Scan for the cell matching the given text and deliver its [x, y] coordinate at center. 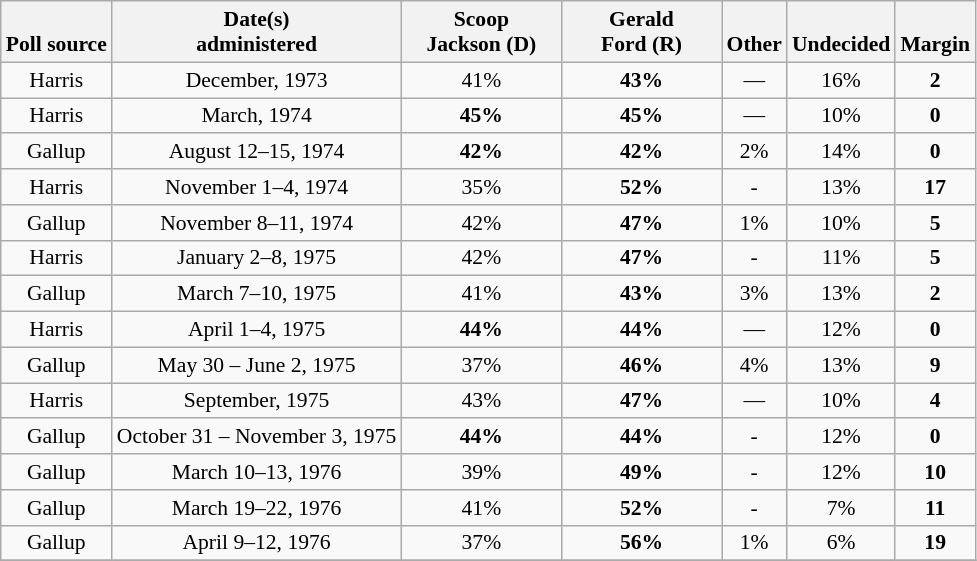
49% [641, 472]
Undecided [841, 32]
Other [754, 32]
10 [935, 472]
September, 1975 [257, 401]
11% [841, 258]
7% [841, 508]
April 9–12, 1976 [257, 543]
4% [754, 365]
Margin [935, 32]
11 [935, 508]
GeraldFord (R) [641, 32]
Date(s)administered [257, 32]
March 10–13, 1976 [257, 472]
March 7–10, 1975 [257, 294]
November 1–4, 1974 [257, 187]
3% [754, 294]
56% [641, 543]
May 30 – June 2, 1975 [257, 365]
19 [935, 543]
17 [935, 187]
January 2–8, 1975 [257, 258]
August 12–15, 1974 [257, 152]
ScoopJackson (D) [481, 32]
November 8–11, 1974 [257, 223]
March, 1974 [257, 116]
35% [481, 187]
9 [935, 365]
46% [641, 365]
March 19–22, 1976 [257, 508]
4 [935, 401]
39% [481, 472]
April 1–4, 1975 [257, 330]
14% [841, 152]
December, 1973 [257, 80]
October 31 – November 3, 1975 [257, 437]
Poll source [56, 32]
2% [754, 152]
6% [841, 543]
16% [841, 80]
